Identify which cell holds the provided text, then report its [x, y] central coordinate. 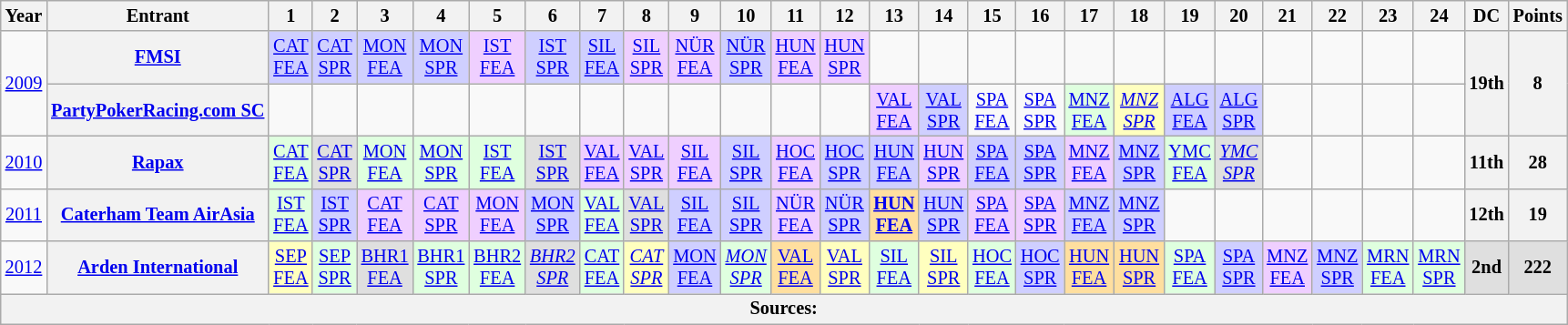
14 [943, 15]
2009 [24, 84]
19th [1486, 84]
Caterham Team AirAsia [158, 215]
Rapax [158, 162]
10 [747, 15]
MRNFEA [1388, 268]
BHR1SPR [441, 268]
BHR2FEA [497, 268]
Sources: [784, 309]
YMCSPR [1239, 162]
ALGSPR [1239, 110]
4 [441, 15]
17 [1089, 15]
Points [1538, 15]
Year [24, 15]
11th [1486, 162]
PartyPokerRacing.com SC [158, 110]
21 [1288, 15]
20 [1239, 15]
2 [334, 15]
YMCFEA [1190, 162]
5 [497, 15]
11 [796, 15]
13 [894, 15]
24 [1439, 15]
DC [1486, 15]
2012 [24, 268]
12 [844, 15]
23 [1388, 15]
Entrant [158, 15]
SEPFEA [290, 268]
12th [1486, 215]
22 [1337, 15]
28 [1538, 162]
6 [553, 15]
7 [603, 15]
3 [385, 15]
9 [694, 15]
15 [993, 15]
222 [1538, 268]
2011 [24, 215]
16 [1040, 15]
2nd [1486, 268]
SEPSPR [334, 268]
MRNSPR [1439, 268]
BHR1FEA [385, 268]
18 [1140, 15]
Arden International [158, 268]
BHR2SPR [553, 268]
FMSI [158, 57]
2010 [24, 162]
ALGFEA [1190, 110]
1 [290, 15]
